Detect which cell encompasses the target text, then output its [X, Y] center coordinate. 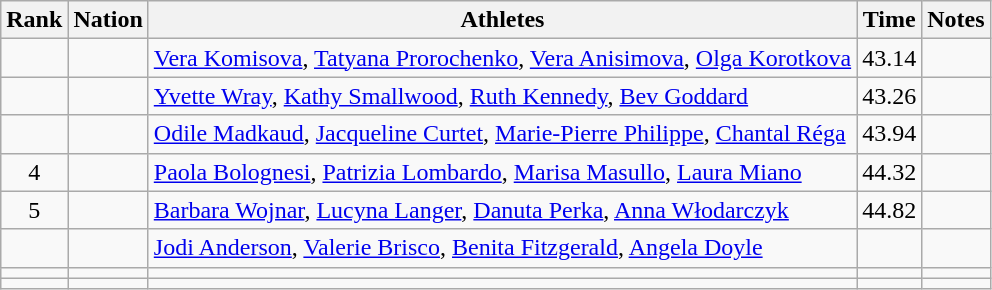
Yvette Wray, Kathy Smallwood, Ruth Kennedy, Bev Goddard [502, 96]
Barbara Wojnar, Lucyna Langer, Danuta Perka, Anna Włodarczyk [502, 210]
Rank [34, 20]
Nation [108, 20]
43.94 [890, 134]
43.26 [890, 96]
5 [34, 210]
Time [890, 20]
44.82 [890, 210]
44.32 [890, 172]
Odile Madkaud, Jacqueline Curtet, Marie-Pierre Philippe, Chantal Réga [502, 134]
Vera Komisova, Tatyana Prorochenko, Vera Anisimova, Olga Korotkova [502, 58]
Jodi Anderson, Valerie Brisco, Benita Fitzgerald, Angela Doyle [502, 248]
Athletes [502, 20]
Notes [956, 20]
Paola Bolognesi, Patrizia Lombardo, Marisa Masullo, Laura Miano [502, 172]
4 [34, 172]
43.14 [890, 58]
